Identify which cell holds the provided text, then report its (X, Y) central coordinate. 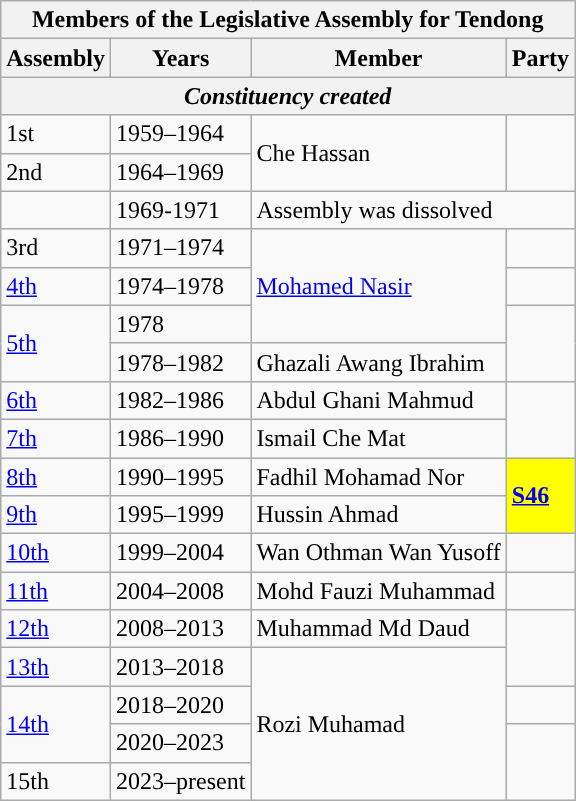
Che Hassan (378, 153)
1995–1999 (180, 515)
9th (56, 515)
Member (378, 58)
Ghazali Awang Ibrahim (378, 362)
1978–1982 (180, 362)
7th (56, 438)
Members of the Legislative Assembly for Tendong (288, 20)
2004–2008 (180, 591)
1st (56, 134)
4th (56, 286)
S46 (540, 496)
14th (56, 724)
1999–2004 (180, 553)
5th (56, 343)
1974–1978 (180, 286)
13th (56, 667)
11th (56, 591)
15th (56, 781)
Hussin Ahmad (378, 515)
1964–1969 (180, 172)
6th (56, 400)
Constituency created (288, 96)
Fadhil Mohamad Nor (378, 477)
Ismail Che Mat (378, 438)
2008–2013 (180, 629)
Years (180, 58)
Abdul Ghani Mahmud (378, 400)
1990–1995 (180, 477)
Party (540, 58)
2023–present (180, 781)
10th (56, 553)
Mohamed Nasir (378, 286)
1986–1990 (180, 438)
1982–1986 (180, 400)
Wan Othman Wan Yusoff (378, 553)
1971–1974 (180, 248)
1969-1971 (180, 210)
1978 (180, 324)
Muhammad Md Daud (378, 629)
2nd (56, 172)
Mohd Fauzi Muhammad (378, 591)
Assembly was dissolved (413, 210)
2020–2023 (180, 743)
2013–2018 (180, 667)
12th (56, 629)
3rd (56, 248)
Assembly (56, 58)
8th (56, 477)
Rozi Muhamad (378, 724)
2018–2020 (180, 705)
1959–1964 (180, 134)
